Find where the given text appears and provide that cell's center as [x, y] coordinate. 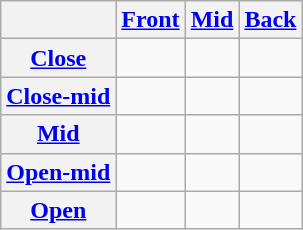
Close [58, 58]
Close-mid [58, 96]
Back [270, 20]
Open-mid [58, 172]
Open [58, 210]
Front [150, 20]
